Return [X, Y] of the center of cell containing provided text 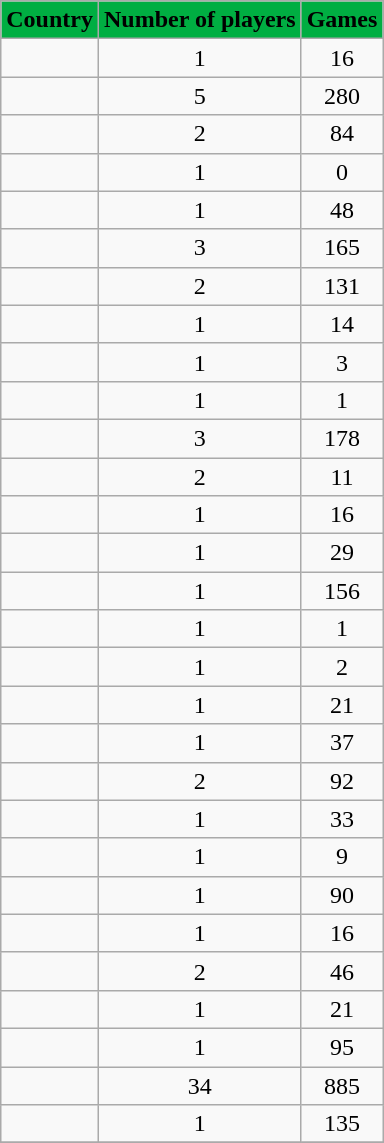
156 [342, 591]
29 [342, 553]
885 [342, 1085]
9 [342, 857]
92 [342, 781]
5 [200, 96]
33 [342, 819]
14 [342, 324]
178 [342, 438]
48 [342, 210]
84 [342, 134]
34 [200, 1085]
46 [342, 971]
Country [50, 20]
90 [342, 895]
11 [342, 477]
131 [342, 286]
95 [342, 1047]
165 [342, 248]
37 [342, 743]
0 [342, 172]
280 [342, 96]
Number of players [200, 20]
135 [342, 1124]
Games [342, 20]
